Locate the cell with the specified text and output its (X, Y) center coordinate. 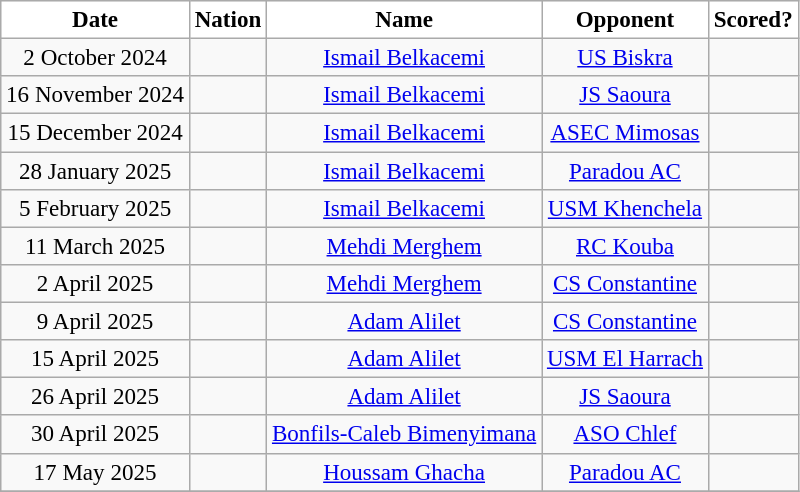
ASO Chlef (626, 435)
Name (404, 20)
USM El Harrach (626, 359)
US Biskra (626, 58)
15 April 2025 (96, 359)
USM Khenchela (626, 209)
RC Kouba (626, 246)
Scored? (753, 20)
Date (96, 20)
26 April 2025 (96, 397)
28 January 2025 (96, 171)
5 February 2025 (96, 209)
17 May 2025 (96, 472)
15 December 2024 (96, 133)
30 April 2025 (96, 435)
Bonfils-Caleb Bimenyimana (404, 435)
2 October 2024 (96, 58)
Opponent (626, 20)
Houssam Ghacha (404, 472)
ASEC Mimosas (626, 133)
9 April 2025 (96, 322)
16 November 2024 (96, 95)
2 April 2025 (96, 284)
Nation (228, 20)
11 March 2025 (96, 246)
